Detect which cell encompasses the target text, then output its [x, y] center coordinate. 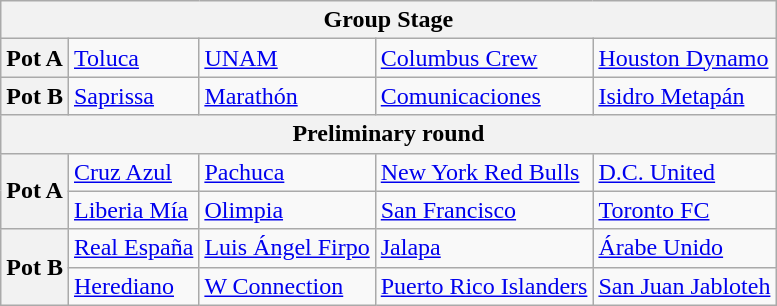
Toronto FC [684, 210]
New York Red Bulls [484, 172]
Comunicaciones [484, 96]
Toluca [133, 58]
Real España [133, 248]
UNAM [287, 58]
Luis Ángel Firpo [287, 248]
Herediano [133, 286]
Columbus Crew [484, 58]
Preliminary round [388, 134]
W Connection [287, 286]
Isidro Metapán [684, 96]
Marathón [287, 96]
D.C. United [684, 172]
San Francisco [484, 210]
Cruz Azul [133, 172]
Árabe Unido [684, 248]
Liberia Mía [133, 210]
Jalapa [484, 248]
Saprissa [133, 96]
Olimpia [287, 210]
Puerto Rico Islanders [484, 286]
San Juan Jabloteh [684, 286]
Group Stage [388, 20]
Houston Dynamo [684, 58]
Pachuca [287, 172]
